Extract the (x, y) coordinate from the center of the cell holding the provided text.  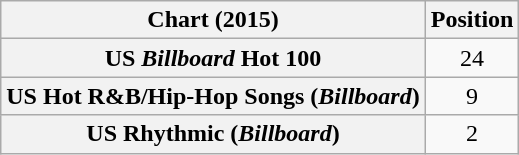
US Hot R&B/Hip-Hop Songs (Billboard) (213, 96)
Chart (2015) (213, 20)
US Billboard Hot 100 (213, 58)
Position (472, 20)
24 (472, 58)
9 (472, 96)
2 (472, 134)
US Rhythmic (Billboard) (213, 134)
